Locate the cell with the specified text and output its [X, Y] center coordinate. 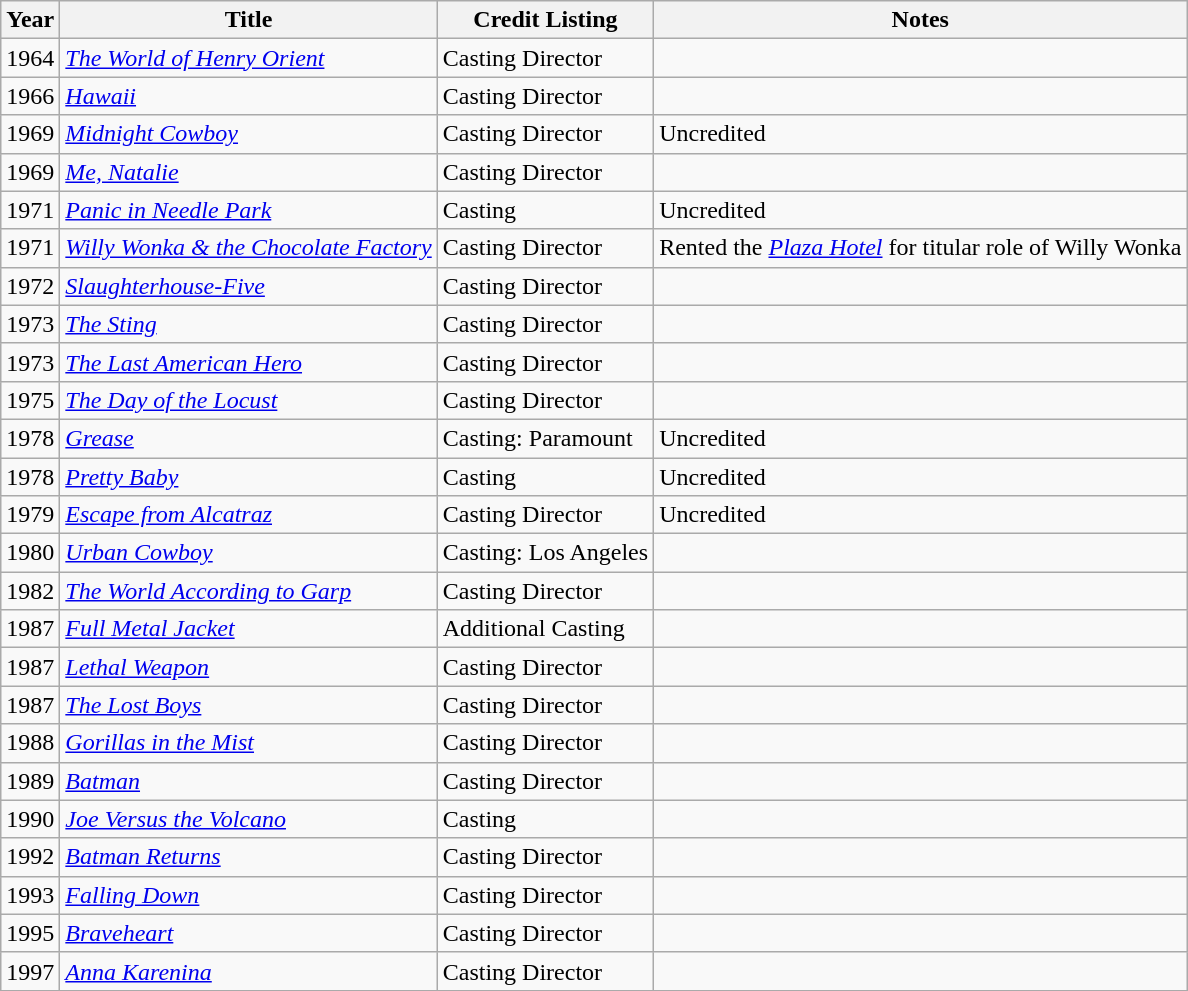
Hawaii [248, 96]
Lethal Weapon [248, 667]
Slaughterhouse-Five [248, 286]
Me, Natalie [248, 172]
1995 [30, 933]
Year [30, 20]
The Lost Boys [248, 705]
Additional Casting [545, 629]
1988 [30, 743]
Credit Listing [545, 20]
The World According to Garp [248, 591]
Urban Cowboy [248, 553]
The World of Henry Orient [248, 58]
Notes [920, 20]
1992 [30, 857]
1975 [30, 400]
1980 [30, 553]
The Last American Hero [248, 362]
Grease [248, 438]
1989 [30, 781]
Gorillas in the Mist [248, 743]
1964 [30, 58]
Escape from Alcatraz [248, 515]
Pretty Baby [248, 477]
1966 [30, 96]
Title [248, 20]
Panic in Needle Park [248, 210]
Joe Versus the Volcano [248, 819]
Willy Wonka & the Chocolate Factory [248, 248]
Batman [248, 781]
Batman Returns [248, 857]
Casting: Paramount [545, 438]
Casting: Los Angeles [545, 553]
Anna Karenina [248, 971]
The Day of the Locust [248, 400]
1982 [30, 591]
1990 [30, 819]
The Sting [248, 324]
Full Metal Jacket [248, 629]
Rented the Plaza Hotel for titular role of Willy Wonka [920, 248]
1972 [30, 286]
1997 [30, 971]
1979 [30, 515]
1993 [30, 895]
Braveheart [248, 933]
Midnight Cowboy [248, 134]
Falling Down [248, 895]
